Scan for the cell matching the given text and deliver its [x, y] coordinate at center. 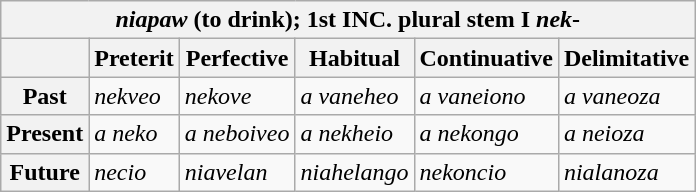
a neko [134, 134]
Future [45, 172]
niahelango [354, 172]
Present [45, 134]
a nekongo [486, 134]
Continuative [486, 58]
nekoncio [486, 172]
Habitual [354, 58]
nekove [237, 96]
Preterit [134, 58]
a vaneheo [354, 96]
nekveo [134, 96]
a vaneiono [486, 96]
niapaw (to drink); 1st INC. plural stem I nek- [348, 20]
nialanoza [626, 172]
niavelan [237, 172]
a nekheio [354, 134]
a neboiveo [237, 134]
a vaneoza [626, 96]
Delimitative [626, 58]
Perfective [237, 58]
necio [134, 172]
a neioza [626, 134]
Past [45, 96]
